Output the [x, y] coordinate of the center of the cell containing the given text.  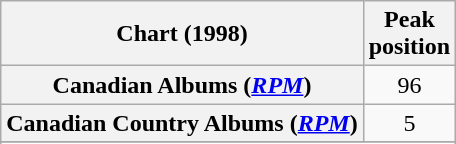
96 [409, 85]
Chart (1998) [182, 34]
Peakposition [409, 34]
Canadian Country Albums (RPM) [182, 123]
5 [409, 123]
Canadian Albums (RPM) [182, 85]
